Find where the given text appears and provide that cell's center as (X, Y) coordinate. 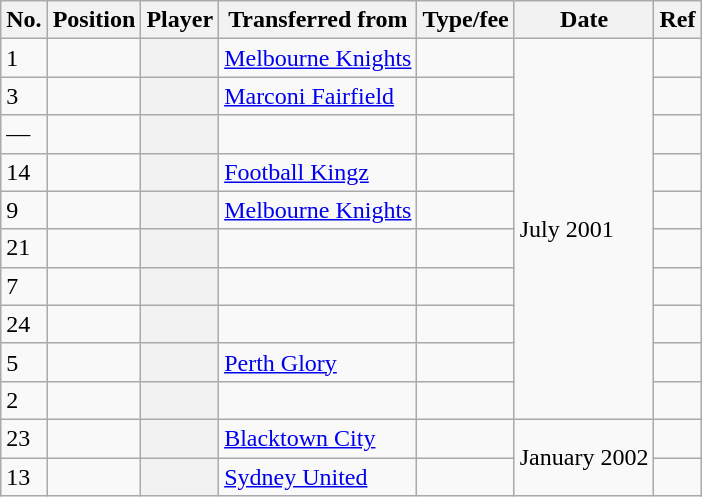
Marconi Fairfield (318, 96)
Date (584, 20)
Position (94, 20)
No. (24, 20)
Player (180, 20)
January 2002 (584, 457)
7 (24, 286)
9 (24, 210)
Sydney United (318, 477)
Ref (678, 20)
Perth Glory (318, 362)
2 (24, 400)
24 (24, 324)
5 (24, 362)
23 (24, 438)
13 (24, 477)
Type/fee (466, 20)
14 (24, 172)
1 (24, 58)
21 (24, 248)
Blacktown City (318, 438)
3 (24, 96)
Football Kingz (318, 172)
July 2001 (584, 230)
— (24, 134)
Transferred from (318, 20)
